Extract the [x, y] coordinate from the center of the cell holding the provided text.  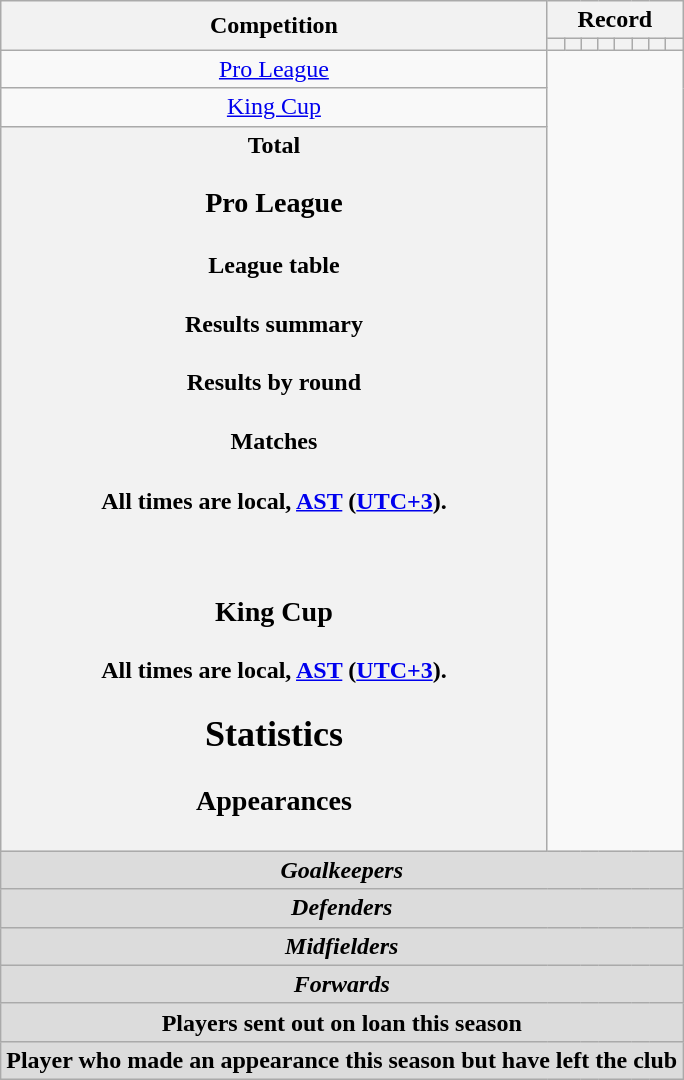
Goalkeepers [342, 870]
Forwards [342, 984]
King Cup [274, 107]
Midfielders [342, 946]
Competition [274, 26]
Players sent out on loan this season [342, 1022]
Record [615, 20]
Defenders [342, 908]
Pro League [274, 69]
Player who made an appearance this season but have left the club [342, 1060]
